Capture the cell that displays the provided text and extract its (x, y) central coordinate. 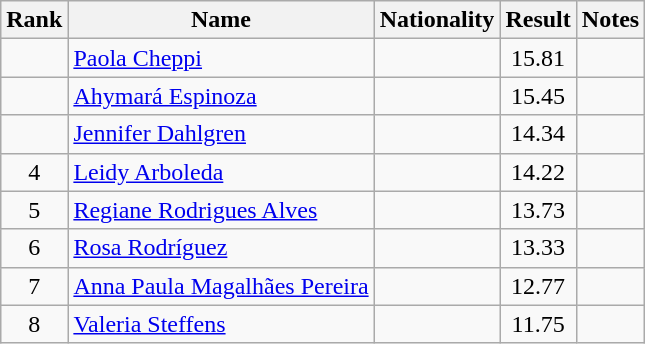
Regiane Rodrigues Alves (221, 210)
Paola Cheppi (221, 58)
13.73 (538, 210)
14.22 (538, 172)
11.75 (538, 324)
12.77 (538, 286)
7 (34, 286)
Nationality (437, 20)
15.81 (538, 58)
Name (221, 20)
8 (34, 324)
14.34 (538, 134)
Valeria Steffens (221, 324)
Rank (34, 20)
Anna Paula Magalhães Pereira (221, 286)
Ahymará Espinoza (221, 96)
4 (34, 172)
Jennifer Dahlgren (221, 134)
6 (34, 248)
Notes (610, 20)
Leidy Arboleda (221, 172)
Rosa Rodríguez (221, 248)
5 (34, 210)
Result (538, 20)
13.33 (538, 248)
15.45 (538, 96)
